Return the [X, Y] coordinate for the center point of the cell that contains the specified text.  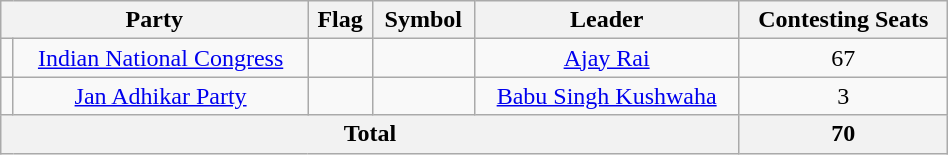
3 [843, 96]
70 [843, 134]
67 [843, 58]
Indian National Congress [160, 58]
Jan Adhikar Party [160, 96]
Symbol [423, 20]
Party [154, 20]
Leader [606, 20]
Ajay Rai [606, 58]
Flag [340, 20]
Total [370, 134]
Babu Singh Kushwaha [606, 96]
Contesting Seats [843, 20]
